Capture the cell that displays the provided text and extract its [x, y] central coordinate. 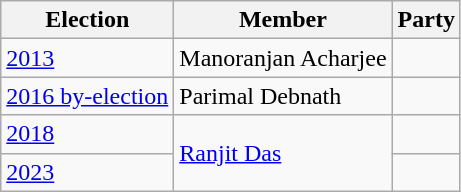
2023 [88, 172]
2018 [88, 134]
Parimal Debnath [283, 96]
Manoranjan Acharjee [283, 58]
2013 [88, 58]
Election [88, 20]
Ranjit Das [283, 153]
Party [426, 20]
2016 by-election [88, 96]
Member [283, 20]
